Determine the [x, y] coordinate at the center of the cell enclosing the given text.  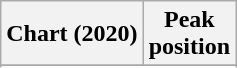
Chart (2020) [72, 34]
Peak position [189, 34]
